Pinpoint the cell where the given text exists, returning its (X, Y) midpoint coordinate. 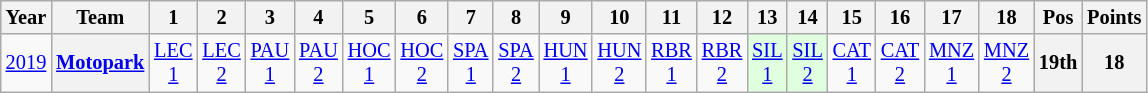
SIL1 (767, 63)
10 (619, 17)
14 (807, 17)
Team (100, 17)
3 (270, 17)
LEC2 (221, 63)
PAU2 (318, 63)
CAT2 (900, 63)
MNZ1 (952, 63)
SIL2 (807, 63)
HUN2 (619, 63)
SPA2 (516, 63)
13 (767, 17)
MNZ2 (1006, 63)
5 (370, 17)
4 (318, 17)
17 (952, 17)
HOC2 (422, 63)
11 (671, 17)
2 (221, 17)
RBR1 (671, 63)
CAT1 (852, 63)
12 (722, 17)
Pos (1058, 17)
LEC1 (173, 63)
1 (173, 17)
8 (516, 17)
9 (566, 17)
7 (470, 17)
2019 (26, 63)
PAU1 (270, 63)
6 (422, 17)
HOC1 (370, 63)
HUN1 (566, 63)
RBR2 (722, 63)
SPA1 (470, 63)
19th (1058, 63)
Points (1114, 17)
Year (26, 17)
Motopark (100, 63)
15 (852, 17)
16 (900, 17)
